Extract the (X, Y) coordinate from the center of the cell holding the provided text.  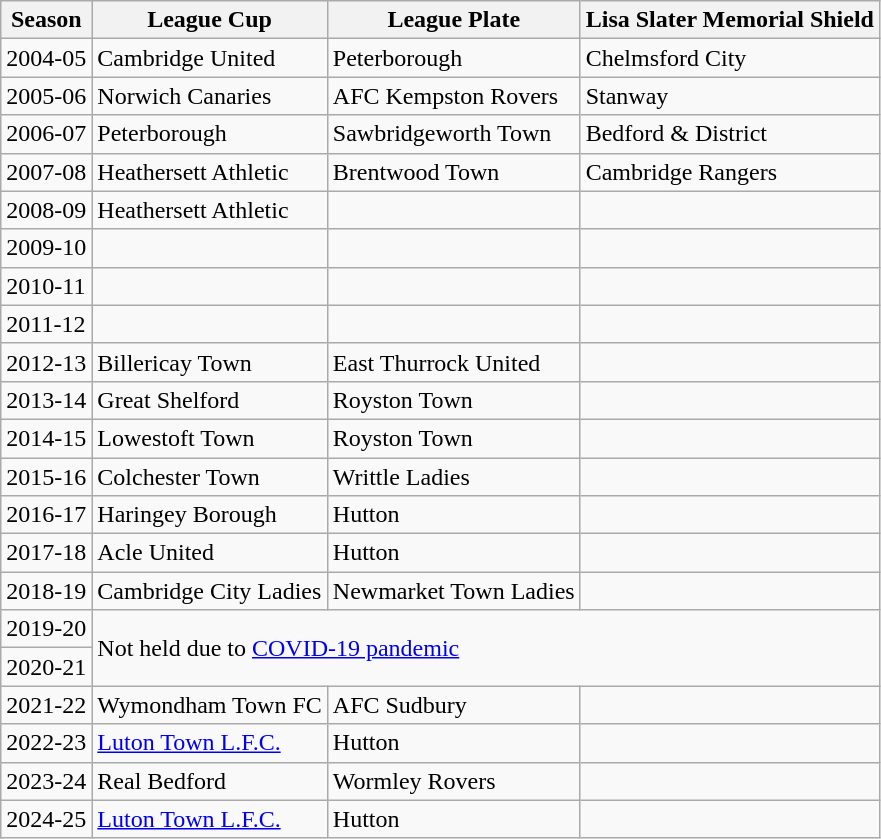
2022-23 (46, 743)
Lowestoft Town (210, 438)
Stanway (730, 96)
Haringey Borough (210, 515)
Sawbridgeworth Town (454, 134)
2011-12 (46, 324)
Wormley Rovers (454, 781)
2006-07 (46, 134)
Colchester Town (210, 477)
2013-14 (46, 400)
2014-15 (46, 438)
League Plate (454, 20)
Norwich Canaries (210, 96)
2009-10 (46, 248)
Wymondham Town FC (210, 705)
AFC Sudbury (454, 705)
Cambridge City Ladies (210, 591)
2018-19 (46, 591)
Lisa Slater Memorial Shield (730, 20)
2019-20 (46, 629)
League Cup (210, 20)
2017-18 (46, 553)
Newmarket Town Ladies (454, 591)
Writtle Ladies (454, 477)
Cambridge Rangers (730, 172)
Great Shelford (210, 400)
2024-25 (46, 819)
Cambridge United (210, 58)
Chelmsford City (730, 58)
Acle United (210, 553)
2012-13 (46, 362)
2008-09 (46, 210)
AFC Kempston Rovers (454, 96)
Season (46, 20)
2023-24 (46, 781)
2015-16 (46, 477)
2010-11 (46, 286)
2021-22 (46, 705)
2007-08 (46, 172)
2016-17 (46, 515)
Real Bedford (210, 781)
Not held due to COVID-19 pandemic (486, 648)
Brentwood Town (454, 172)
2005-06 (46, 96)
2020-21 (46, 667)
Bedford & District (730, 134)
2004-05 (46, 58)
East Thurrock United (454, 362)
Billericay Town (210, 362)
